Return the (X, Y) coordinate for the center point of the cell that contains the specified text.  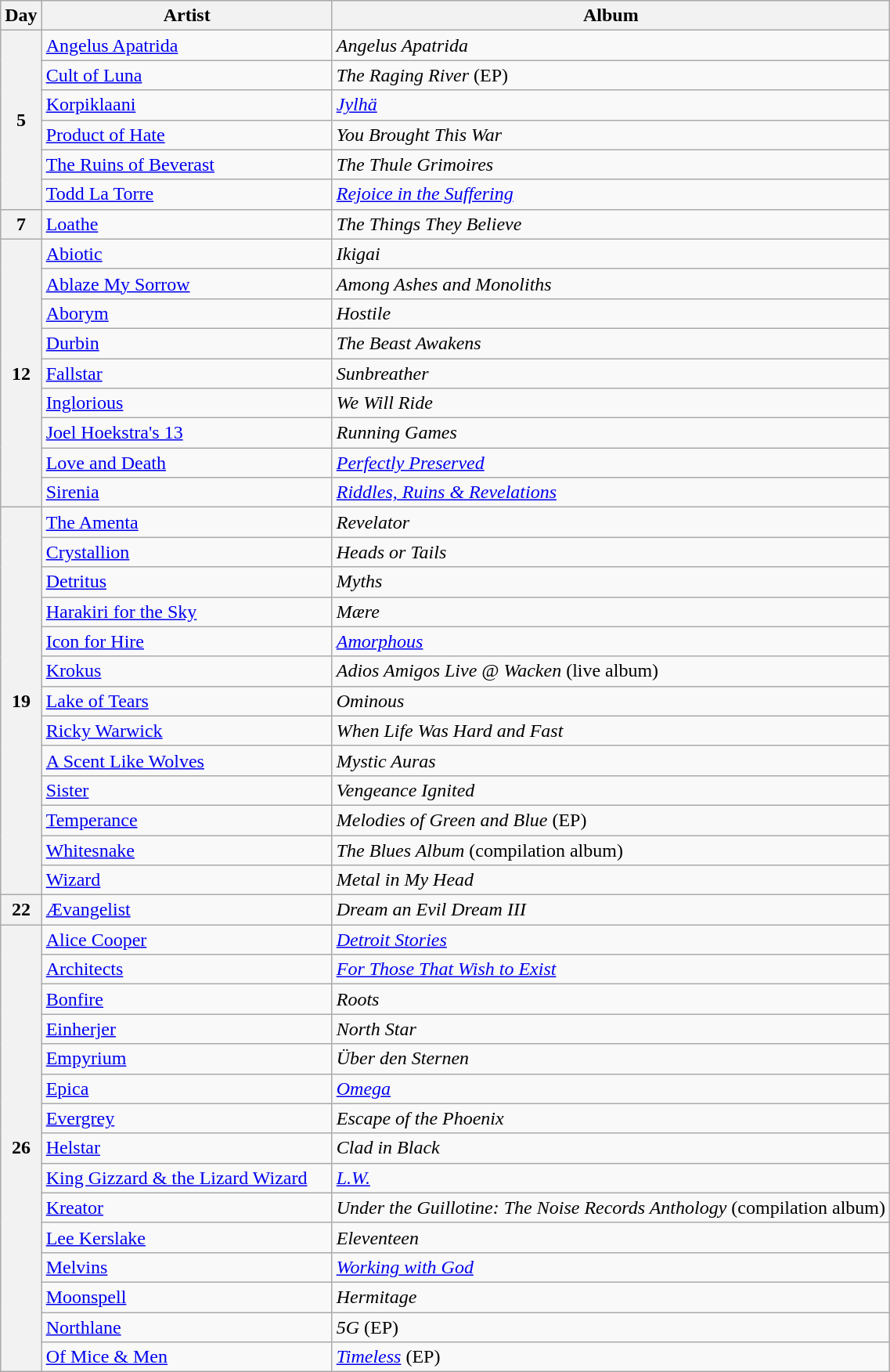
Ricky Warwick (186, 731)
A Scent Like Wolves (186, 760)
Ominous (611, 701)
22 (21, 910)
Sirenia (186, 493)
Timeless (EP) (611, 1357)
Hermitage (611, 1297)
Riddles, Ruins & Revelations (611, 493)
North Star (611, 1029)
Epica (186, 1089)
Krokus (186, 671)
Ikigai (611, 254)
Harakiri for the Sky (186, 612)
The Ruins of Beverast (186, 164)
Revelator (611, 522)
L.W. (611, 1178)
Wizard (186, 880)
Myths (611, 582)
Roots (611, 999)
You Brought This War (611, 135)
Rejoice in the Suffering (611, 194)
The Amenta (186, 522)
Working with God (611, 1267)
Icon for Hire (186, 641)
Aborym (186, 313)
Helstar (186, 1148)
Heads or Tails (611, 552)
Product of Hate (186, 135)
5G (EP) (611, 1327)
King Gizzard & the Lizard Wizard (186, 1178)
5 (21, 120)
For Those That Wish to Exist (611, 969)
The Beast Awakens (611, 343)
We Will Ride (611, 403)
12 (21, 373)
Detroit Stories (611, 940)
Sunbreather (611, 374)
Ævangelist (186, 910)
Melvins (186, 1267)
Inglorious (186, 403)
Korpiklaani (186, 105)
Architects (186, 969)
Day (21, 16)
Lake of Tears (186, 701)
26 (21, 1148)
Hostile (611, 313)
19 (21, 702)
Sister (186, 790)
Adios Amigos Live @ Wacken (live album) (611, 671)
Omega (611, 1089)
The Thule Grimoires (611, 164)
Escape of the Phoenix (611, 1118)
Empyrium (186, 1059)
Abiotic (186, 254)
Eleventeen (611, 1237)
Northlane (186, 1327)
Bonfire (186, 999)
Album (611, 16)
When Life Was Hard and Fast (611, 731)
Todd La Torre (186, 194)
Kreator (186, 1208)
Joel Hoekstra's 13 (186, 433)
Love and Death (186, 463)
Melodies of Green and Blue (EP) (611, 820)
Artist (186, 16)
Running Games (611, 433)
Metal in My Head (611, 880)
Cult of Luna (186, 75)
The Raging River (EP) (611, 75)
Crystallion (186, 552)
Mære (611, 612)
Amorphous (611, 641)
Moonspell (186, 1297)
Dream an Evil Dream III (611, 910)
Clad in Black (611, 1148)
Über den Sternen (611, 1059)
Among Ashes and Monoliths (611, 283)
Under the Guillotine: The Noise Records Anthology (compilation album) (611, 1208)
Einherjer (186, 1029)
Loathe (186, 224)
Durbin (186, 343)
Alice Cooper (186, 940)
Evergrey (186, 1118)
Mystic Auras (611, 760)
The Things They Believe (611, 224)
Of Mice & Men (186, 1357)
Fallstar (186, 374)
Jylhä (611, 105)
Ablaze My Sorrow (186, 283)
Lee Kerslake (186, 1237)
Detritus (186, 582)
Whitesnake (186, 850)
Temperance (186, 820)
Perfectly Preserved (611, 463)
The Blues Album (compilation album) (611, 850)
7 (21, 224)
Vengeance Ignited (611, 790)
